Pinpoint the cell where the given text exists, returning its (X, Y) midpoint coordinate. 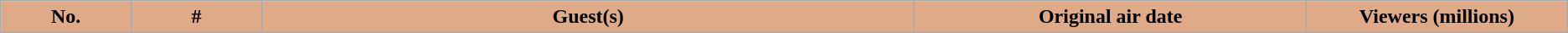
# (197, 17)
No. (66, 17)
Guest(s) (588, 17)
Viewers (millions) (1436, 17)
Original air date (1111, 17)
